Return the [x, y] coordinate for the center point of the cell that contains the specified text.  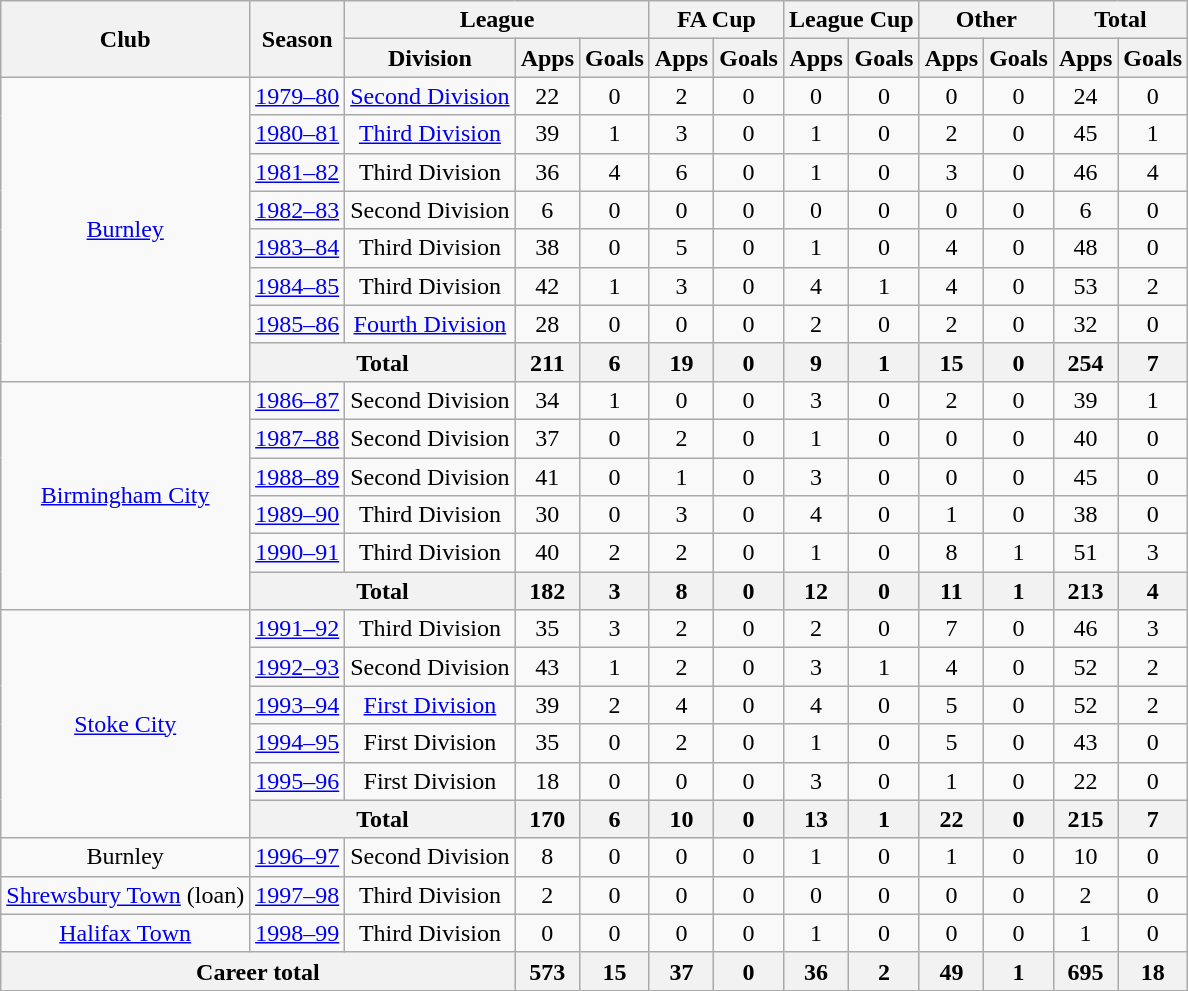
Birmingham City [126, 495]
1983–84 [298, 248]
Career total [258, 971]
Fourth Division [430, 324]
Club [126, 39]
49 [951, 971]
1998–99 [298, 933]
34 [547, 400]
1997–98 [298, 895]
FA Cup [716, 20]
1991–92 [298, 629]
1996–97 [298, 857]
1994–95 [298, 743]
19 [681, 362]
1992–93 [298, 667]
30 [547, 515]
Halifax Town [126, 933]
211 [547, 362]
1988–89 [298, 477]
1984–85 [298, 286]
League Cup [851, 20]
48 [1085, 248]
24 [1085, 96]
32 [1085, 324]
1979–80 [298, 96]
1980–81 [298, 134]
1987–88 [298, 438]
Shrewsbury Town (loan) [126, 895]
Division [430, 58]
1989–90 [298, 515]
573 [547, 971]
11 [951, 591]
1986–87 [298, 400]
League [498, 20]
215 [1085, 819]
213 [1085, 591]
Stoke City [126, 724]
1993–94 [298, 705]
13 [816, 819]
1985–86 [298, 324]
28 [547, 324]
9 [816, 362]
1990–91 [298, 553]
Other [986, 20]
51 [1085, 553]
12 [816, 591]
170 [547, 819]
695 [1085, 971]
1981–82 [298, 172]
Season [298, 39]
42 [547, 286]
41 [547, 477]
1982–83 [298, 210]
182 [547, 591]
254 [1085, 362]
1995–96 [298, 781]
53 [1085, 286]
